Identify which cell holds the provided text, then report its (x, y) central coordinate. 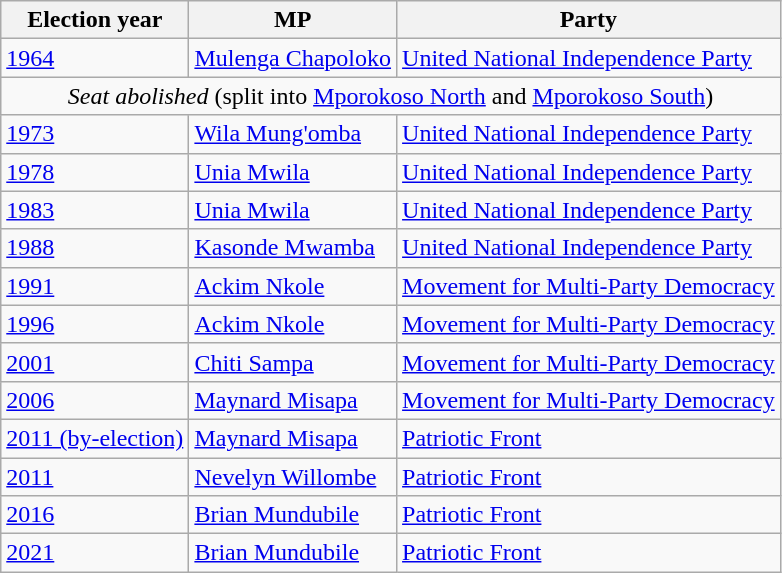
2006 (95, 400)
2001 (95, 362)
1983 (95, 210)
Seat abolished (split into Mporokoso North and Mporokoso South) (390, 96)
Wila Mung'omba (293, 134)
Party (589, 20)
2011 (95, 477)
Chiti Sampa (293, 362)
Mulenga Chapoloko (293, 58)
MP (293, 20)
2016 (95, 515)
1996 (95, 324)
2021 (95, 553)
Nevelyn Willombe (293, 477)
Election year (95, 20)
1991 (95, 286)
1988 (95, 248)
1964 (95, 58)
1978 (95, 172)
2011 (by-election) (95, 438)
1973 (95, 134)
Kasonde Mwamba (293, 248)
